Capture the cell that displays the provided text and extract its [x, y] central coordinate. 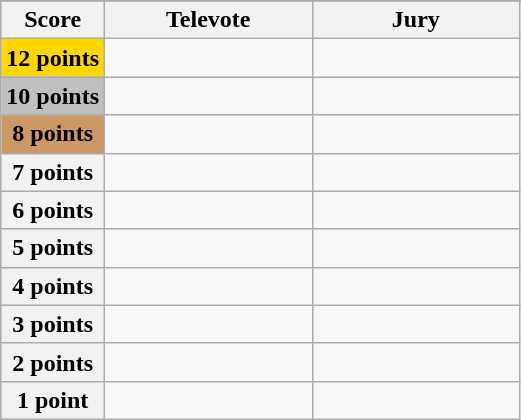
8 points [53, 134]
7 points [53, 172]
Score [53, 20]
10 points [53, 96]
Televote [209, 20]
4 points [53, 286]
3 points [53, 324]
Jury [416, 20]
1 point [53, 400]
2 points [53, 362]
12 points [53, 58]
5 points [53, 248]
6 points [53, 210]
